Output the (x, y) coordinate of the center of the cell containing the given text.  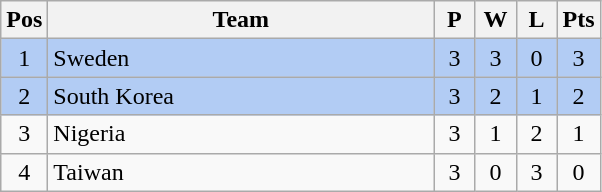
Team (241, 20)
4 (24, 172)
South Korea (241, 96)
Pos (24, 20)
Sweden (241, 58)
L (536, 20)
Taiwan (241, 172)
W (496, 20)
P (454, 20)
Pts (578, 20)
Nigeria (241, 134)
